Scan for the cell matching the given text and deliver its (X, Y) coordinate at center. 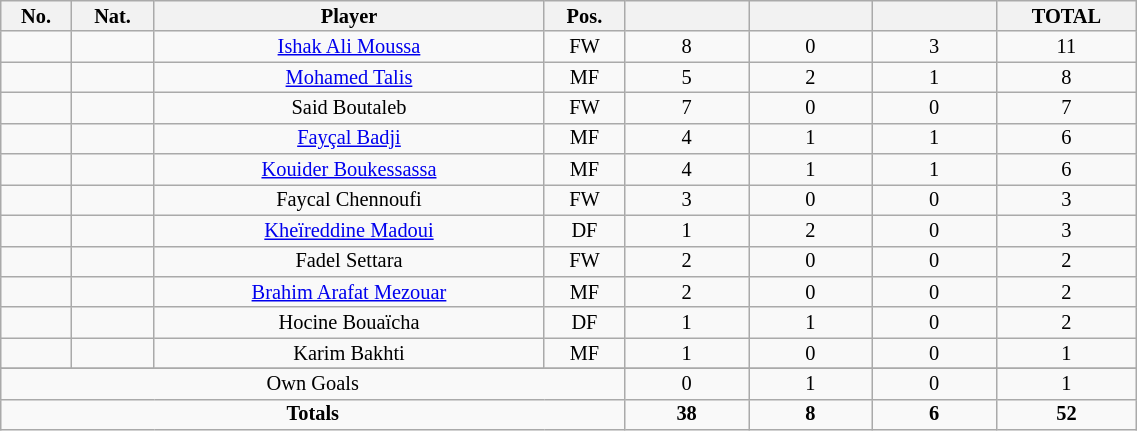
38 (687, 414)
Totals (313, 414)
Fayçal Badji (349, 138)
Pos. (584, 16)
Brahim Arafat Mezouar (349, 292)
Player (349, 16)
Faycal Chennoufi (349, 200)
52 (1066, 414)
Kheïreddine Madoui (349, 230)
Said Boutaleb (349, 108)
Hocine Bouaïcha (349, 322)
11 (1066, 46)
Own Goals (313, 384)
Mohamed Talis (349, 78)
5 (687, 78)
Nat. (112, 16)
Kouider Boukessassa (349, 170)
TOTAL (1066, 16)
Ishak Ali Moussa (349, 46)
No. (36, 16)
Fadel Settara (349, 262)
Karim Bakhti (349, 354)
